Scan for the cell matching the given text and deliver its [x, y] coordinate at center. 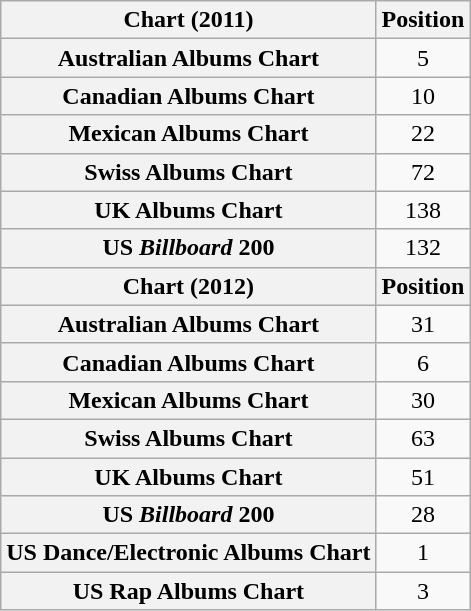
6 [423, 362]
1 [423, 553]
63 [423, 438]
28 [423, 515]
10 [423, 96]
22 [423, 134]
31 [423, 324]
132 [423, 248]
72 [423, 172]
Chart (2012) [188, 286]
US Dance/Electronic Albums Chart [188, 553]
51 [423, 477]
Chart (2011) [188, 20]
138 [423, 210]
5 [423, 58]
US Rap Albums Chart [188, 591]
30 [423, 400]
3 [423, 591]
